Pinpoint the cell where the given text exists, returning its (x, y) midpoint coordinate. 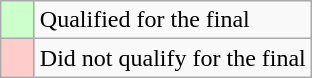
Qualified for the final (172, 20)
Did not qualify for the final (172, 58)
